Provide the (X, Y) coordinate of the cell's center where the given text is located.  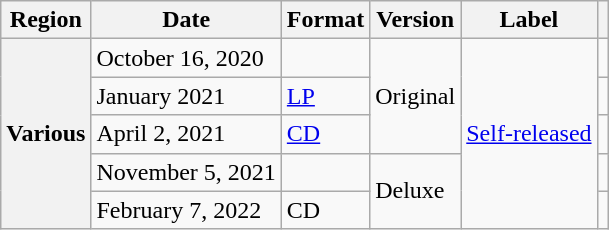
Deluxe (416, 191)
April 2, 2021 (186, 134)
Label (529, 20)
LP (325, 96)
Region (46, 20)
November 5, 2021 (186, 172)
Format (325, 20)
Self-released (529, 134)
Various (46, 134)
Original (416, 96)
February 7, 2022 (186, 210)
Version (416, 20)
January 2021 (186, 96)
October 16, 2020 (186, 58)
Date (186, 20)
